Determine the (X, Y) coordinate at the center of the cell enclosing the given text.  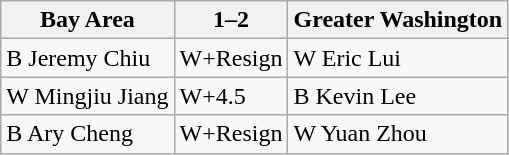
W Mingjiu Jiang (88, 96)
W Eric Lui (398, 58)
B Kevin Lee (398, 96)
B Ary Cheng (88, 134)
B Jeremy Chiu (88, 58)
1–2 (231, 20)
Bay Area (88, 20)
Greater Washington (398, 20)
W Yuan Zhou (398, 134)
W+4.5 (231, 96)
